Return (X, Y) of the center of cell containing provided text 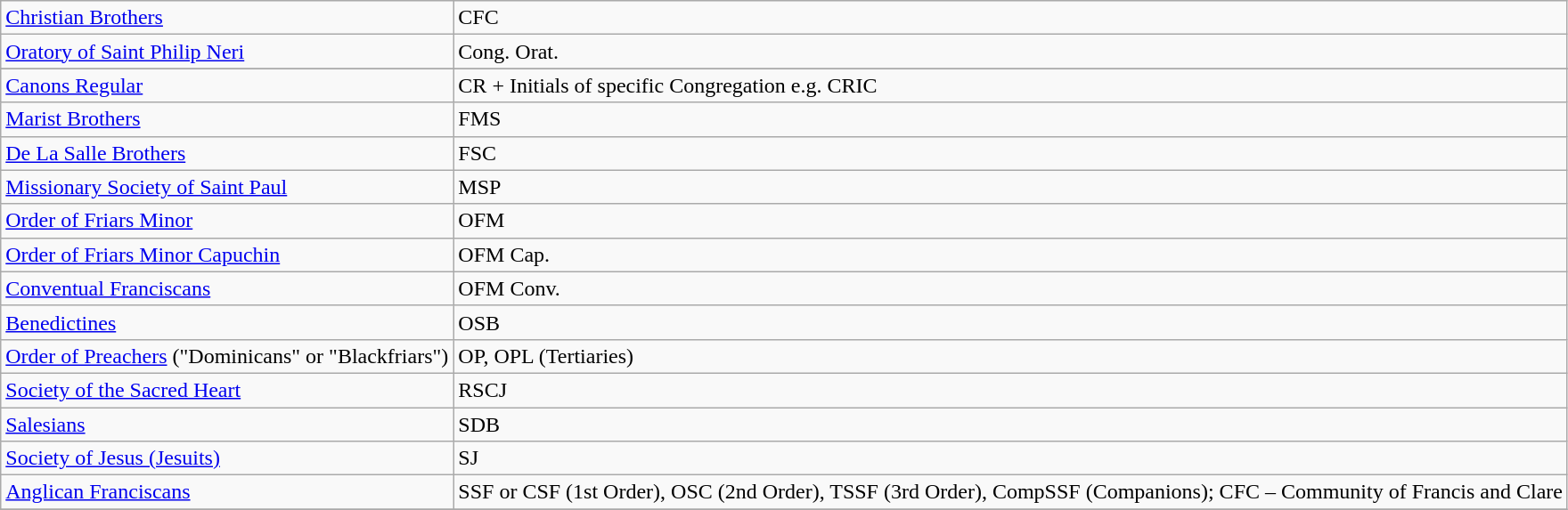
OSB (1010, 322)
Order of Preachers ("Dominicans" or "Blackfriars") (227, 356)
RSCJ (1010, 390)
CR + Initials of specific Congregation e.g. CRIC (1010, 85)
Oratory of Saint Philip Neri (227, 52)
Society of the Sacred Heart (227, 390)
Canons Regular (227, 85)
FMS (1010, 119)
Order of Friars Minor Capuchin (227, 255)
Society of Jesus (Jesuits) (227, 458)
MSP (1010, 187)
FSC (1010, 153)
Anglican Franciscans (227, 492)
Cong. Orat. (1010, 52)
Conventual Franciscans (227, 288)
SJ (1010, 458)
Christian Brothers (227, 18)
OFM Cap. (1010, 255)
Missionary Society of Saint Paul (227, 187)
OP, OPL (Tertiaries) (1010, 356)
De La Salle Brothers (227, 153)
Order of Friars Minor (227, 221)
Salesians (227, 425)
OFM (1010, 221)
CFC (1010, 18)
Marist Brothers (227, 119)
SSF or CSF (1st Order), OSC (2nd Order), TSSF (3rd Order), CompSSF (Companions); CFC – Community of Francis and Clare (1010, 492)
OFM Conv. (1010, 288)
Benedictines (227, 322)
SDB (1010, 425)
